Provide the (x, y) coordinate of the cell's center where the given text is located.  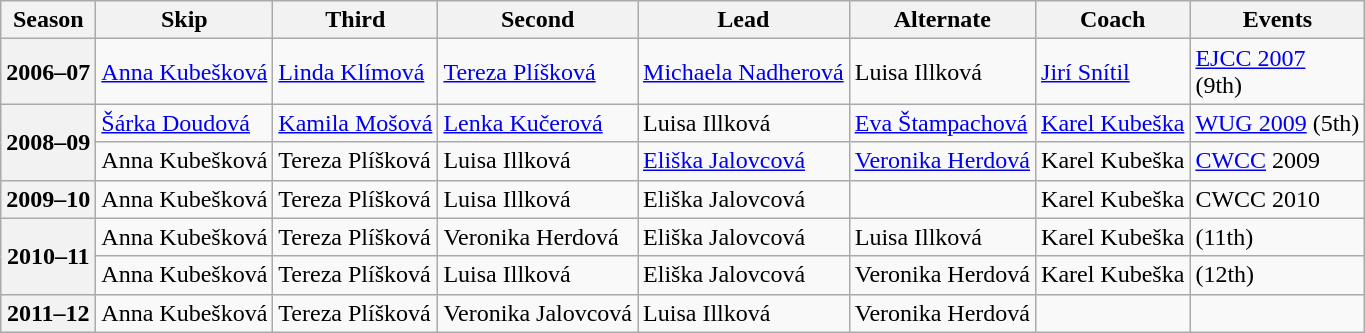
Linda Klímová (356, 72)
Šárka Doudová (184, 123)
Lead (744, 20)
Lenka Kučerová (538, 123)
CWCC 2010 (1278, 199)
2006–07 (48, 72)
Michaela Nadherová (744, 72)
2010–11 (48, 256)
2011–12 (48, 313)
Coach (1113, 20)
Skip (184, 20)
Eva Štampachová (942, 123)
Second (538, 20)
2009–10 (48, 199)
Veronika Jalovcová (538, 313)
CWCC 2009 (1278, 161)
EJCC 2007 (9th) (1278, 72)
Third (356, 20)
Events (1278, 20)
Season (48, 20)
Kamila Mošová (356, 123)
2008–09 (48, 142)
(12th) (1278, 275)
(11th) (1278, 237)
WUG 2009 (5th) (1278, 123)
Jirí Snítil (1113, 72)
Alternate (942, 20)
